Capture the cell that displays the provided text and extract its [X, Y] central coordinate. 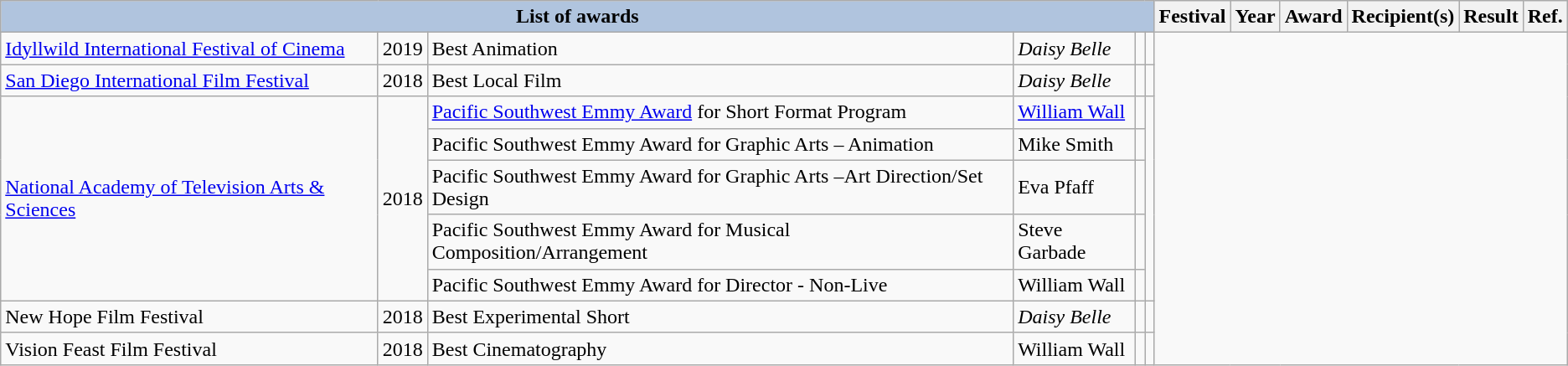
Ref. [1545, 17]
New Hope Film Festival [189, 317]
Best Experimental Short [720, 317]
Pacific Southwest Emmy Award for Short Format Program [720, 112]
Vision Feast Film Festival [189, 348]
Pacific Southwest Emmy Award for Director - Non-Live [720, 285]
Steve Garbade [1075, 241]
San Diego International Film Festival [189, 80]
Year [1255, 17]
Recipient(s) [1403, 17]
Pacific Southwest Emmy Award for Graphic Arts –Art Direction/Set Design [720, 188]
Idyllwild International Festival of Cinema [189, 49]
Award [1313, 17]
Result [1491, 17]
Mike Smith [1075, 144]
Best Local Film [720, 80]
2019 [402, 49]
List of awards [578, 17]
Best Cinematography [720, 348]
Pacific Southwest Emmy Award for Graphic Arts – Animation [720, 144]
Pacific Southwest Emmy Award for Musical Composition/Arrangement [720, 241]
Festival [1193, 17]
Best Animation [720, 49]
National Academy of Television Arts & Sciences [189, 198]
Eva Pfaff [1075, 188]
